Return (X, Y) of the center of cell containing provided text 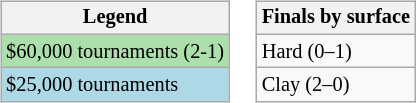
Clay (2–0) (336, 85)
$25,000 tournaments (115, 85)
$60,000 tournaments (2-1) (115, 51)
Legend (115, 18)
Finals by surface (336, 18)
Hard (0–1) (336, 51)
